Locate the cell with the specified text and output its (X, Y) center coordinate. 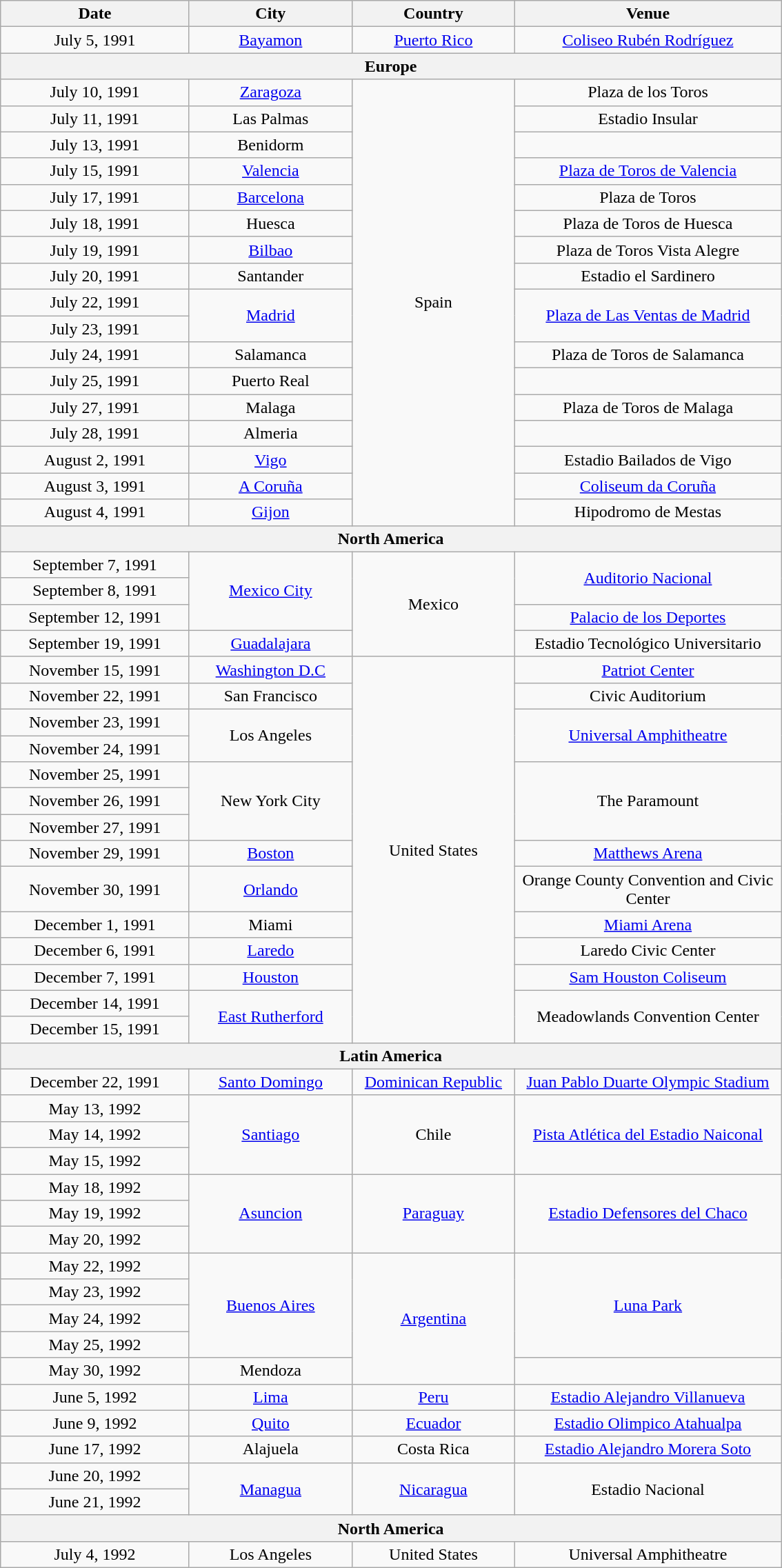
Santander (270, 276)
Auditorio Nacional (648, 578)
City (270, 14)
Boston (270, 854)
Laredo (270, 951)
Washington D.C (270, 670)
May 20, 1992 (95, 1240)
December 6, 1991 (95, 951)
May 15, 1992 (95, 1160)
Almeria (270, 434)
Vigo (270, 460)
Plaza de Toros de Salamanca (648, 355)
Venue (648, 14)
July 13, 1991 (95, 145)
July 11, 1991 (95, 119)
Paraguay (433, 1213)
Barcelona (270, 197)
November 29, 1991 (95, 854)
Plaza de Toros Vista Alegre (648, 250)
Patriot Center (648, 670)
Coliseo Rubén Rodríguez (648, 40)
Lima (270, 1397)
August 3, 1991 (95, 486)
Bayamon (270, 40)
Miami Arena (648, 925)
May 23, 1992 (95, 1292)
June 21, 1992 (95, 1502)
Juan Pablo Duarte Olympic Stadium (648, 1082)
Plaza de Toros de Malaga (648, 408)
Zaragoza (270, 92)
Guadalajara (270, 643)
July 5, 1991 (95, 40)
Latin America (391, 1056)
May 14, 1992 (95, 1134)
Spain (433, 302)
Mendoza (270, 1371)
Luna Park (648, 1305)
July 24, 1991 (95, 355)
Orange County Convention and Civic Center (648, 889)
November 30, 1991 (95, 889)
July 25, 1991 (95, 381)
July 28, 1991 (95, 434)
Sam Houston Coliseum (648, 977)
Meadowlands Convention Center (648, 1016)
Malaga (270, 408)
August 4, 1991 (95, 512)
Dominican Republic (433, 1082)
November 27, 1991 (95, 827)
Huesca (270, 223)
Nicaragua (433, 1489)
Managua (270, 1489)
July 27, 1991 (95, 408)
May 25, 1992 (95, 1345)
December 7, 1991 (95, 977)
A Coruña (270, 486)
July 17, 1991 (95, 197)
Plaza de Las Ventas de Madrid (648, 315)
Puerto Rico (433, 40)
Estadio Tecnológico Universitario (648, 643)
July 20, 1991 (95, 276)
December 1, 1991 (95, 925)
July 18, 1991 (95, 223)
July 15, 1991 (95, 171)
Civic Auditorium (648, 696)
Chile (433, 1134)
May 30, 1992 (95, 1371)
November 22, 1991 (95, 696)
May 18, 1992 (95, 1187)
September 12, 1991 (95, 617)
Coliseum da Coruña (648, 486)
July 4, 1992 (95, 1554)
December 14, 1991 (95, 1003)
Valencia (270, 171)
Orlando (270, 889)
Plaza de los Toros (648, 92)
July 23, 1991 (95, 329)
Estadio Alejandro Villanueva (648, 1397)
Estadio Defensores del Chaco (648, 1213)
Ecuador (433, 1423)
Laredo Civic Center (648, 951)
Santiago (270, 1134)
July 10, 1991 (95, 92)
September 7, 1991 (95, 565)
Mexico (433, 604)
July 22, 1991 (95, 302)
Puerto Real (270, 381)
Estadio Bailados de Vigo (648, 460)
Date (95, 14)
Benidorm (270, 145)
Estadio el Sardinero (648, 276)
May 19, 1992 (95, 1214)
Argentina (433, 1318)
Bilbao (270, 250)
November 25, 1991 (95, 775)
Estadio Olimpico Atahualpa (648, 1423)
Gijon (270, 512)
May 13, 1992 (95, 1108)
June 9, 1992 (95, 1423)
Las Palmas (270, 119)
Country (433, 14)
Costa Rica (433, 1449)
Estadio Nacional (648, 1489)
Asuncion (270, 1213)
September 8, 1991 (95, 591)
Buenos Aires (270, 1305)
Quito (270, 1423)
November 26, 1991 (95, 801)
May 24, 1992 (95, 1318)
Miami (270, 925)
Santo Domingo (270, 1082)
August 2, 1991 (95, 460)
New York City (270, 801)
November 15, 1991 (95, 670)
Plaza de Toros de Valencia (648, 171)
December 15, 1991 (95, 1029)
May 22, 1992 (95, 1266)
Peru (433, 1397)
Estadio Insular (648, 119)
Estadio Alejandro Morera Soto (648, 1449)
June 5, 1992 (95, 1397)
November 24, 1991 (95, 748)
June 20, 1992 (95, 1476)
Plaza de Toros (648, 197)
The Paramount (648, 801)
Mexico City (270, 591)
Pista Atlética del Estadio Naiconal (648, 1134)
Palacio de los Deportes (648, 617)
East Rutherford (270, 1016)
Houston (270, 977)
Salamanca (270, 355)
Europe (391, 66)
September 19, 1991 (95, 643)
November 23, 1991 (95, 722)
July 19, 1991 (95, 250)
Plaza de Toros de Huesca (648, 223)
Matthews Arena (648, 854)
Hipodromo de Mestas (648, 512)
Alajuela (270, 1449)
Madrid (270, 315)
December 22, 1991 (95, 1082)
June 17, 1992 (95, 1449)
San Francisco (270, 696)
